Capture the cell that displays the provided text and extract its [X, Y] central coordinate. 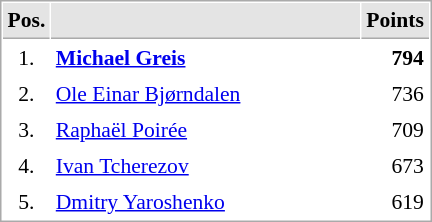
Dmitry Yaroshenko [206, 201]
Michael Greis [206, 57]
Ivan Tcherezov [206, 165]
Points [396, 21]
5. [26, 201]
Raphaël Poirée [206, 129]
Pos. [26, 21]
619 [396, 201]
1. [26, 57]
709 [396, 129]
Ole Einar Bjørndalen [206, 93]
3. [26, 129]
2. [26, 93]
736 [396, 93]
794 [396, 57]
673 [396, 165]
4. [26, 165]
